Locate the cell with the specified text and output its [X, Y] center coordinate. 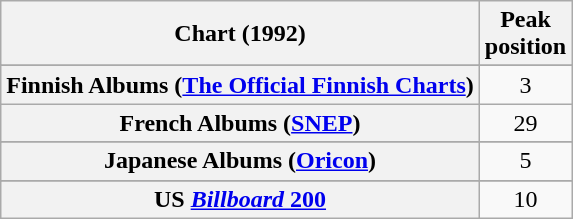
Chart (1992) [240, 34]
Peakposition [525, 34]
US Billboard 200 [240, 199]
Japanese Albums (Oricon) [240, 161]
10 [525, 199]
French Albums (SNEP) [240, 123]
29 [525, 123]
3 [525, 85]
5 [525, 161]
Finnish Albums (The Official Finnish Charts) [240, 85]
